For the text-containing cell, return its midpoint in (X, Y) coordinate format. 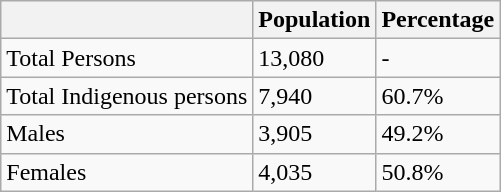
Males (127, 134)
Females (127, 172)
3,905 (314, 134)
4,035 (314, 172)
- (438, 58)
13,080 (314, 58)
Population (314, 20)
49.2% (438, 134)
60.7% (438, 96)
Percentage (438, 20)
7,940 (314, 96)
Total Indigenous persons (127, 96)
Total Persons (127, 58)
50.8% (438, 172)
